Search for the cell housing the specified text and yield its (X, Y) center coordinate. 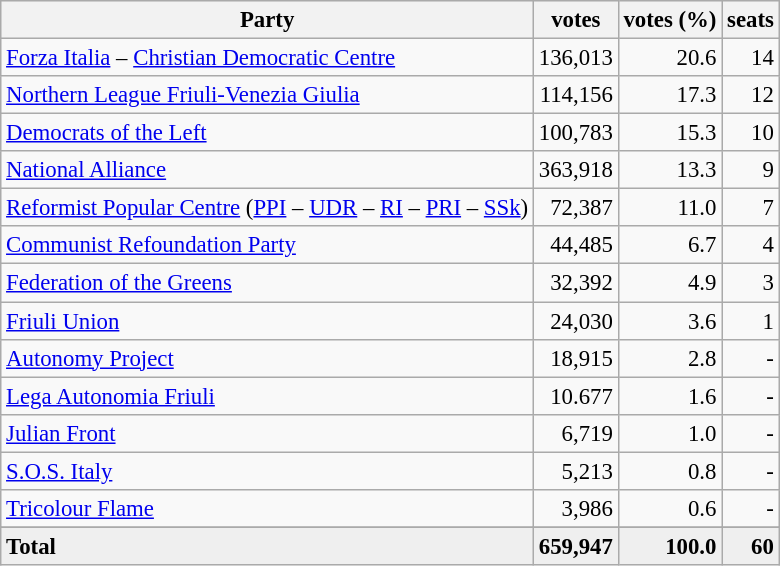
seats (750, 20)
1.0 (670, 433)
votes (%) (670, 20)
18,915 (576, 358)
100,783 (576, 133)
Communist Refoundation Party (268, 245)
10.677 (576, 396)
1 (750, 321)
60 (750, 546)
S.O.S. Italy (268, 471)
11.0 (670, 208)
72,387 (576, 208)
Autonomy Project (268, 358)
20.6 (670, 58)
114,156 (576, 95)
12 (750, 95)
Party (268, 20)
44,485 (576, 245)
0.8 (670, 471)
5,213 (576, 471)
Tricolour Flame (268, 509)
14 (750, 58)
6.7 (670, 245)
659,947 (576, 546)
4 (750, 245)
100.0 (670, 546)
24,030 (576, 321)
votes (576, 20)
Forza Italia – Christian Democratic Centre (268, 58)
136,013 (576, 58)
National Alliance (268, 170)
4.9 (670, 283)
13.3 (670, 170)
2.8 (670, 358)
Reformist Popular Centre (PPI – UDR – RI – PRI – SSk) (268, 208)
Total (268, 546)
363,918 (576, 170)
Democrats of the Left (268, 133)
6,719 (576, 433)
15.3 (670, 133)
32,392 (576, 283)
Northern League Friuli-Venezia Giulia (268, 95)
Julian Front (268, 433)
17.3 (670, 95)
0.6 (670, 509)
9 (750, 170)
3.6 (670, 321)
10 (750, 133)
7 (750, 208)
3 (750, 283)
Lega Autonomia Friuli (268, 396)
Friuli Union (268, 321)
Federation of the Greens (268, 283)
3,986 (576, 509)
1.6 (670, 396)
